Find where the given text appears and provide that cell's center as [X, Y] coordinate. 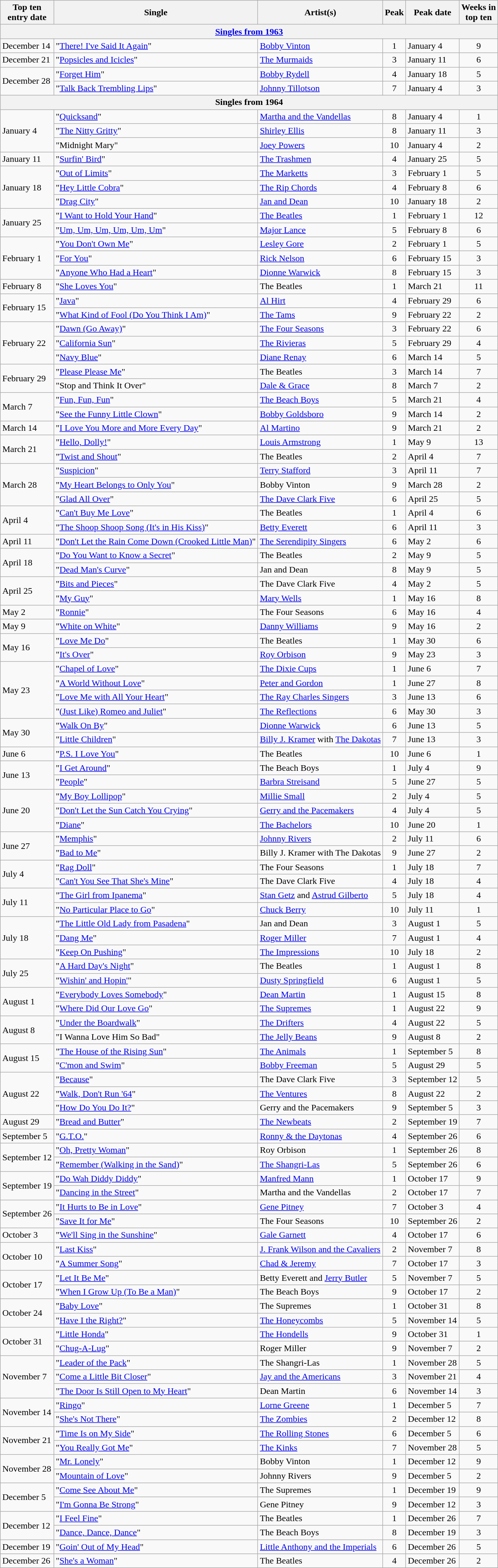
October 10 [27, 1256]
Millie Small [320, 796]
The Zombies [320, 1419]
"Surfin' Bird" [156, 159]
"Stop and Think It Over" [156, 385]
"Save It for Me" [156, 1221]
Top tenentry date [27, 13]
Gale Garnett [320, 1235]
Bobby Freeman [320, 1065]
Little Anthony and the Imperials [320, 1546]
Betty Everett and Jerry Butler [320, 1277]
"Um, Um, Um, Um, Um, Um" [156, 230]
"Forget Him" [156, 74]
"Do Wah Diddy Diddy" [156, 1179]
July 25 [27, 973]
"My Heart Belongs to Only You" [156, 485]
Bobby Rydell [320, 74]
Jay and the Americans [320, 1377]
"There! I've Said It Again" [156, 46]
Al Martino [320, 428]
Ronny & the Daytonas [320, 1136]
"People" [156, 782]
"Chug-A-Lug" [156, 1349]
"White on White" [156, 626]
"The Girl from Ipanema" [156, 895]
The Rolling Stones [320, 1433]
"A Summer Song" [156, 1263]
Major Lance [320, 230]
The Kinks [320, 1447]
"You Don't Own Me" [156, 244]
"Oh, Pretty Woman" [156, 1150]
Singles from 1963 [249, 32]
"Come a Little Bit Closer" [156, 1377]
Barbra Streisand [320, 782]
The Dixie Cups [320, 669]
12 [479, 216]
"Walk, Don't Run '64" [156, 1093]
"P.S. I Love You" [156, 754]
"Hello, Dolly!" [156, 442]
"Remember (Walking in the Sand)" [156, 1164]
"Under the Boardwalk" [156, 1023]
"I Wanna Love Him So Bad" [156, 1037]
"California Sun" [156, 343]
"Memphis" [156, 838]
"See the Funny Little Clown" [156, 414]
"Anyone Who Had a Heart" [156, 272]
11 [479, 286]
J. Frank Wilson and the Cavaliers [320, 1249]
Chuck Berry [320, 910]
"Bits and Pieces" [156, 584]
The Rivieras [320, 343]
The Rip Chords [320, 187]
"Bad to Me" [156, 853]
"Don't Let the Rain Come Down (Crooked Little Man)" [156, 541]
"Twist and Shout" [156, 456]
"Dang Me" [156, 938]
"Last Kiss" [156, 1249]
"I Get Around" [156, 768]
Artist(s) [320, 13]
Shirley Ellis [320, 131]
The Ventures [320, 1093]
"No Particular Place to Go" [156, 910]
Dusty Springfield [320, 980]
The Murmaids [320, 60]
"I'm Gonna Be Strong" [156, 1504]
"Everybody Loves Somebody" [156, 994]
"The Nitty Gritty" [156, 131]
"For You" [156, 258]
"Out of Limits" [156, 173]
"Suspicion" [156, 471]
The Marketts [320, 173]
"Ringo" [156, 1405]
"Keep On Pushing" [156, 952]
Diane Renay [320, 357]
Dale & Grace [320, 385]
"Because" [156, 1079]
"A World Without Love" [156, 683]
"Midnight Mary" [156, 145]
Single [156, 13]
The Impressions [320, 952]
"When I Grow Up (To Be a Man)" [156, 1292]
"Leader of the Pack" [156, 1363]
"Popsicles and Icicles" [156, 60]
Betty Everett [320, 527]
Lesley Gore [320, 244]
Terry Stafford [320, 471]
"Mountain of Love" [156, 1476]
"Walk On By" [156, 725]
The Drifters [320, 1023]
The Tams [320, 315]
Singles from 1964 [249, 102]
"Dead Man's Curve" [156, 570]
Bobby Goldsboro [320, 414]
"How Do You Do It?" [156, 1108]
"Rag Doll" [156, 867]
"Goin' Out of My Head" [156, 1546]
"Don't Let the Sun Catch You Crying" [156, 810]
Lorne Greene [320, 1405]
October 24 [27, 1313]
13 [479, 442]
"You Really Got Me" [156, 1447]
December 14 [27, 46]
April 18 [27, 562]
The Jelly Beans [320, 1037]
Rick Nelson [320, 258]
"The Door Is Still Open to My Heart" [156, 1391]
The Ray Charles Singers [320, 697]
"My Guy" [156, 598]
"My Boy Lollipop" [156, 796]
Manfred Mann [320, 1179]
Peak [395, 13]
"It's Over" [156, 655]
Joey Powers [320, 145]
Stan Getz and Astrud Gilberto [320, 895]
"Dawn (Go Away)" [156, 329]
"Quicksand" [156, 116]
"Diane" [156, 824]
"We'll Sing in the Sunshine" [156, 1235]
"What Kind of Fool (Do You Think I Am)" [156, 315]
"Please Please Me" [156, 371]
"She's a Woman" [156, 1561]
"Come See About Me" [156, 1490]
"Let It Be Me" [156, 1277]
"Can't Buy Me Love" [156, 513]
"I Want to Hold Your Hand" [156, 216]
"Glad All Over" [156, 499]
Al Hirt [320, 301]
"Love Me Do" [156, 640]
Chad & Jeremy [320, 1263]
"I Feel Fine" [156, 1518]
"Love Me with All Your Heart" [156, 697]
"Can't You See That She's Mine" [156, 881]
"Chapel of Love" [156, 669]
"Time Is on My Side" [156, 1433]
"Fun, Fun, Fun" [156, 400]
"Baby Love" [156, 1306]
"Drag City" [156, 202]
"I Love You More and More Every Day" [156, 428]
"Do You Want to Know a Secret" [156, 555]
The Trashmen [320, 159]
"Bread and Butter" [156, 1122]
"C'mon and Swim" [156, 1065]
Johnny Tillotson [320, 88]
"Talk Back Trembling Lips" [156, 88]
The Newbeats [320, 1122]
"(Just Like) Romeo and Juliet" [156, 711]
"Little Children" [156, 740]
"The Shoop Shoop Song (It's in His Kiss)" [156, 527]
December 28 [27, 81]
The Honeycombs [320, 1320]
"Little Honda" [156, 1334]
"Dancing in the Street" [156, 1193]
"She's Not There" [156, 1419]
The Hondells [320, 1334]
"Hey Little Cobra" [156, 187]
The Bachelors [320, 824]
"A Hard Day's Night" [156, 966]
Weeks intop ten [479, 13]
"She Loves You" [156, 286]
December 21 [27, 60]
"The House of the Rising Sun" [156, 1051]
The Animals [320, 1051]
"Navy Blue" [156, 357]
The Reflections [320, 711]
Mary Wells [320, 598]
"Have I the Right?" [156, 1320]
Danny Williams [320, 626]
"Java" [156, 301]
The Serendipity Singers [320, 541]
"Where Did Our Love Go" [156, 1009]
Peak date [432, 13]
"Dance, Dance, Dance" [156, 1532]
Louis Armstrong [320, 442]
"Wishin' and Hopin'" [156, 980]
Peter and Gordon [320, 683]
"The Little Old Lady from Pasadena" [156, 924]
"It Hurts to Be in Love" [156, 1207]
"G.T.O." [156, 1136]
"Ronnie" [156, 612]
"Mr. Lonely" [156, 1462]
